Pinpoint the cell where the given text exists, returning its (X, Y) midpoint coordinate. 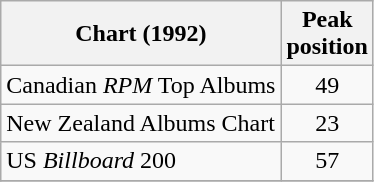
49 (327, 85)
23 (327, 123)
Canadian RPM Top Albums (141, 85)
Peakposition (327, 34)
Chart (1992) (141, 34)
57 (327, 161)
New Zealand Albums Chart (141, 123)
US Billboard 200 (141, 161)
